Identify which cell holds the provided text, then report its (X, Y) central coordinate. 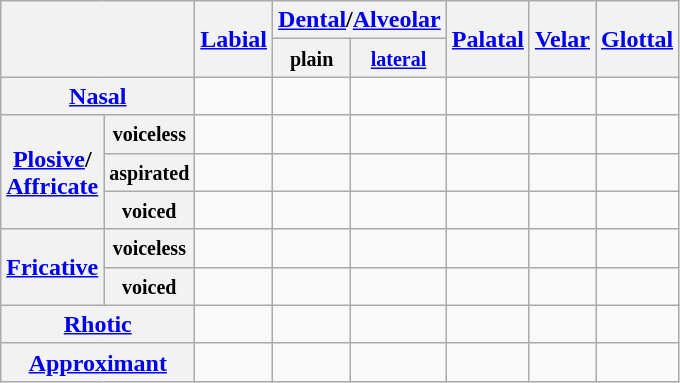
Fricative (52, 267)
Dental/Alveolar (360, 20)
Labial (234, 39)
Palatal (488, 39)
aspirated (150, 172)
Velar (562, 39)
lateral (399, 58)
Glottal (638, 39)
Approximant (98, 362)
Plosive/Affricate (52, 172)
Rhotic (98, 324)
plain (312, 58)
Nasal (98, 96)
